Return the [x, y] coordinate for the center point of the cell that contains the specified text.  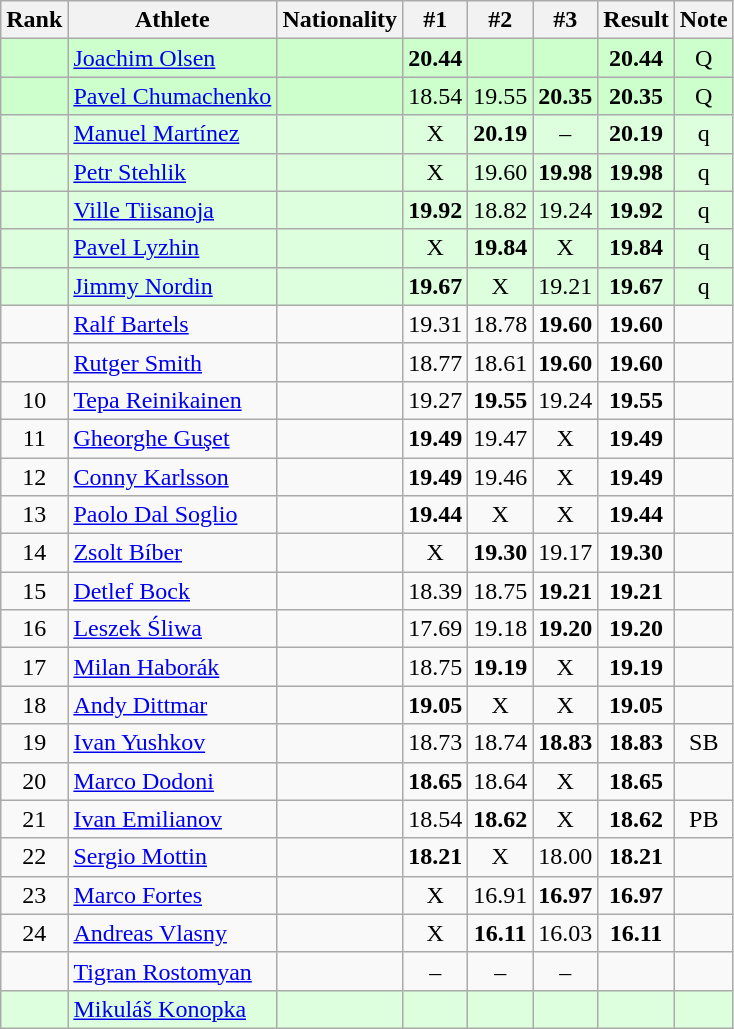
Milan Haborák [172, 667]
Leszek Śliwa [172, 629]
Andreas Vlasny [172, 933]
#1 [436, 20]
Joachim Olsen [172, 58]
19.27 [436, 400]
Ivan Yushkov [172, 743]
21 [34, 819]
19.47 [500, 438]
19 [34, 743]
12 [34, 477]
18.00 [566, 857]
11 [34, 438]
Athlete [172, 20]
18.78 [500, 324]
Pavel Chumachenko [172, 96]
10 [34, 400]
Tepa Reinikainen [172, 400]
22 [34, 857]
19.18 [500, 629]
Result [636, 20]
Zsolt Bíber [172, 553]
18.82 [500, 210]
Marco Dodoni [172, 781]
Nationality [340, 20]
Sergio Mottin [172, 857]
Detlef Bock [172, 591]
14 [34, 553]
18.39 [436, 591]
Rank [34, 20]
Pavel Lyzhin [172, 248]
23 [34, 895]
Ivan Emilianov [172, 819]
Petr Stehlik [172, 172]
18 [34, 705]
18.61 [500, 362]
17 [34, 667]
16.03 [566, 933]
Andy Dittmar [172, 705]
Jimmy Nordin [172, 286]
SB [704, 743]
20 [34, 781]
PB [704, 819]
19.31 [436, 324]
24 [34, 933]
Conny Karlsson [172, 477]
Mikuláš Konopka [172, 1009]
Rutger Smith [172, 362]
18.64 [500, 781]
19.46 [500, 477]
16 [34, 629]
Marco Fortes [172, 895]
Tigran Rostomyan [172, 971]
18.73 [436, 743]
18.77 [436, 362]
Manuel Martínez [172, 134]
Ville Tiisanoja [172, 210]
17.69 [436, 629]
19.17 [566, 553]
Gheorghe Guşet [172, 438]
16.91 [500, 895]
13 [34, 515]
Paolo Dal Soglio [172, 515]
#3 [566, 20]
Ralf Bartels [172, 324]
15 [34, 591]
Note [704, 20]
#2 [500, 20]
18.74 [500, 743]
